Return the (x, y) coordinate for the center point of the cell that contains the specified text.  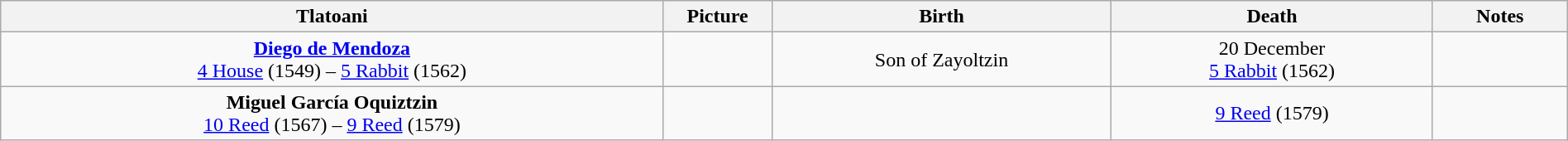
Birth (941, 17)
Son of Zayoltzin (941, 60)
Death (1272, 17)
Miguel García Oquiztzin10 Reed (1567) – 9 Reed (1579) (332, 113)
Tlatoani (332, 17)
Diego de Mendoza4 House (1549) – 5 Rabbit (1562) (332, 60)
Picture (718, 17)
9 Reed (1579) (1272, 113)
20 December5 Rabbit (1562) (1272, 60)
Notes (1500, 17)
